Return [x, y] of the center of cell containing provided text 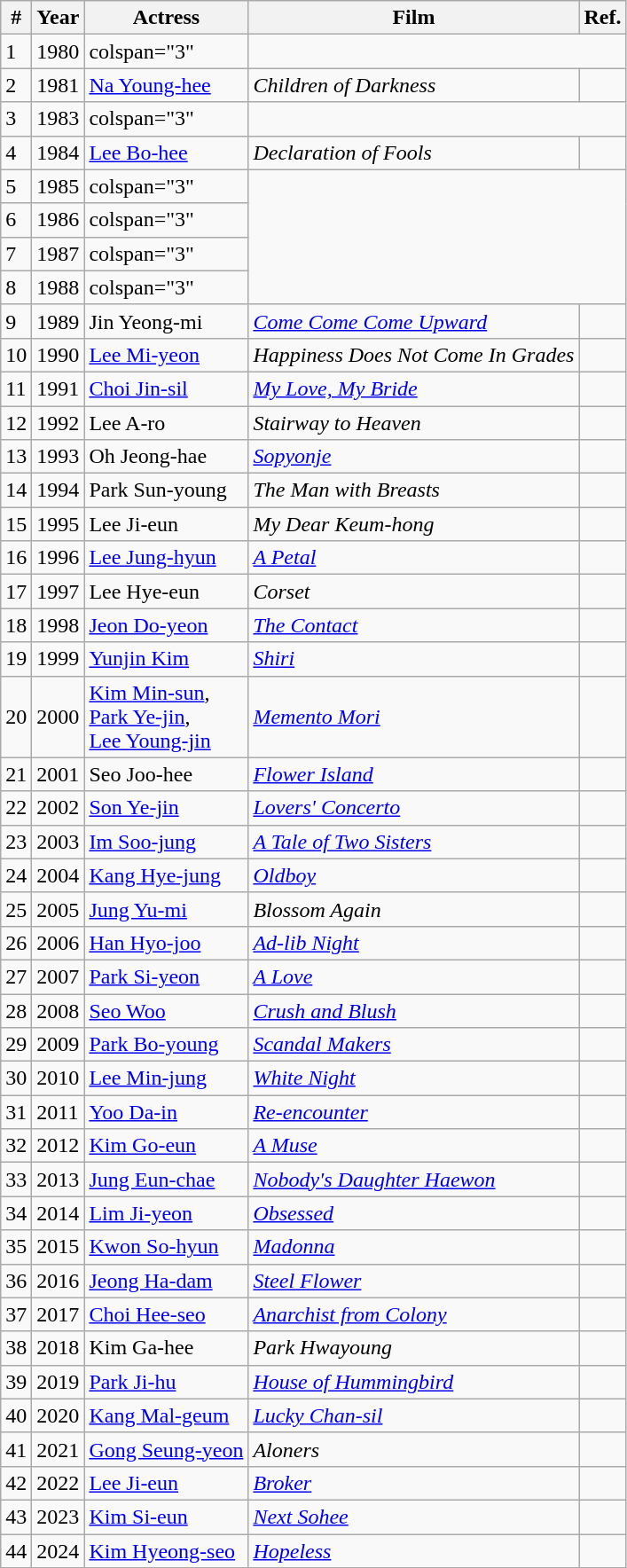
12 [16, 423]
Yunjin Kim [167, 659]
2020 [59, 1415]
2016 [59, 1281]
38 [16, 1348]
Year [59, 18]
Park Si-yeon [167, 976]
34 [16, 1213]
2013 [59, 1180]
Obsessed [413, 1213]
Kim Ga-hee [167, 1348]
# [16, 18]
2005 [59, 909]
Ref. [603, 18]
Lee Min-jung [167, 1078]
2022 [59, 1483]
3 [16, 119]
Oh Jeong-hae [167, 457]
21 [16, 774]
Lee Hye-eun [167, 592]
Lee Mi-yeon [167, 355]
30 [16, 1078]
1998 [59, 625]
31 [16, 1112]
2007 [59, 976]
1991 [59, 388]
Park Bo-young [167, 1045]
2000 [59, 717]
2011 [59, 1112]
The Contact [413, 625]
1993 [59, 457]
Crush and Blush [413, 1010]
1995 [59, 524]
2014 [59, 1213]
36 [16, 1281]
Jung Yu-mi [167, 909]
Oldboy [413, 875]
A Tale of Two Sisters [413, 842]
33 [16, 1180]
Lee Bo-hee [167, 153]
Kim Min-sun, Park Ye-jin, Lee Young-jin [167, 717]
Kwon So-hyun [167, 1247]
1980 [59, 51]
The Man with Breasts [413, 490]
My Love, My Bride [413, 388]
4 [16, 153]
1986 [59, 220]
43 [16, 1517]
Park Sun-young [167, 490]
9 [16, 321]
Nobody's Daughter Haewon [413, 1180]
Sopyonje [413, 457]
1988 [59, 287]
White Night [413, 1078]
13 [16, 457]
1992 [59, 423]
32 [16, 1146]
A Muse [413, 1146]
2002 [59, 808]
Lim Ji-yeon [167, 1213]
2023 [59, 1517]
Memento Mori [413, 717]
2019 [59, 1382]
Kang Hye-jung [167, 875]
28 [16, 1010]
14 [16, 490]
Park Hwayoung [413, 1348]
1997 [59, 592]
A Petal [413, 558]
Blossom Again [413, 909]
2015 [59, 1247]
37 [16, 1314]
Kim Hyeong-seo [167, 1551]
1983 [59, 119]
Shiri [413, 659]
My Dear Keum-hong [413, 524]
Seo Woo [167, 1010]
Corset [413, 592]
1 [16, 51]
26 [16, 943]
24 [16, 875]
Jin Yeong-mi [167, 321]
29 [16, 1045]
39 [16, 1382]
2 [16, 85]
40 [16, 1415]
1994 [59, 490]
Actress [167, 18]
1981 [59, 85]
2003 [59, 842]
5 [16, 186]
Hopeless [413, 1551]
41 [16, 1449]
Steel Flower [413, 1281]
Lee A-ro [167, 423]
Choi Jin-sil [167, 388]
1996 [59, 558]
Broker [413, 1483]
18 [16, 625]
Im Soo-jung [167, 842]
2018 [59, 1348]
Jeon Do-yeon [167, 625]
Flower Island [413, 774]
35 [16, 1247]
Come Come Come Upward [413, 321]
1984 [59, 153]
Ad-lib Night [413, 943]
2012 [59, 1146]
A Love [413, 976]
Kim Si-eun [167, 1517]
Jeong Ha-dam [167, 1281]
Stairway to Heaven [413, 423]
Happiness Does Not Come In Grades [413, 355]
Madonna [413, 1247]
2004 [59, 875]
Lovers' Concerto [413, 808]
Next Sohee [413, 1517]
10 [16, 355]
1987 [59, 254]
Kang Mal-geum [167, 1415]
44 [16, 1551]
Declaration of Fools [413, 153]
House of Hummingbird [413, 1382]
Park Ji-hu [167, 1382]
23 [16, 842]
Gong Seung-yeon [167, 1449]
25 [16, 909]
15 [16, 524]
Yoo Da-in [167, 1112]
19 [16, 659]
20 [16, 717]
17 [16, 592]
Anarchist from Colony [413, 1314]
Lee Jung-hyun [167, 558]
11 [16, 388]
42 [16, 1483]
Choi Hee-seo [167, 1314]
27 [16, 976]
Jung Eun-chae [167, 1180]
1999 [59, 659]
2001 [59, 774]
7 [16, 254]
Kim Go-eun [167, 1146]
Children of Darkness [413, 85]
Scandal Makers [413, 1045]
Film [413, 18]
Son Ye-jin [167, 808]
16 [16, 558]
2024 [59, 1551]
Lucky Chan-sil [413, 1415]
8 [16, 287]
Aloners [413, 1449]
Seo Joo-hee [167, 774]
2017 [59, 1314]
2006 [59, 943]
Han Hyo-joo [167, 943]
Re-encounter [413, 1112]
2008 [59, 1010]
6 [16, 220]
1989 [59, 321]
1985 [59, 186]
2009 [59, 1045]
Na Young-hee [167, 85]
2010 [59, 1078]
2021 [59, 1449]
1990 [59, 355]
22 [16, 808]
